Find where the given text appears and provide that cell's center as (x, y) coordinate. 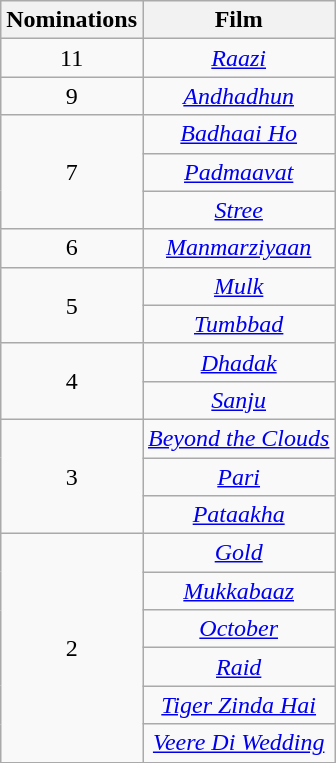
2 (72, 648)
Stree (238, 210)
7 (72, 172)
11 (72, 58)
Mukkabaaz (238, 591)
Veere Di Wedding (238, 743)
Manmarziyaan (238, 248)
Pari (238, 477)
3 (72, 476)
6 (72, 248)
Raazi (238, 58)
5 (72, 305)
Badhaai Ho (238, 134)
4 (72, 381)
Pataakha (238, 515)
Film (238, 20)
Nominations (72, 20)
October (238, 629)
Dhadak (238, 362)
Beyond the Clouds (238, 438)
Raid (238, 667)
Gold (238, 553)
Andhadhun (238, 96)
Sanju (238, 400)
Padmaavat (238, 172)
Mulk (238, 286)
Tiger Zinda Hai (238, 705)
9 (72, 96)
Tumbbad (238, 324)
